Output the (x, y) coordinate of the center of the cell containing the given text.  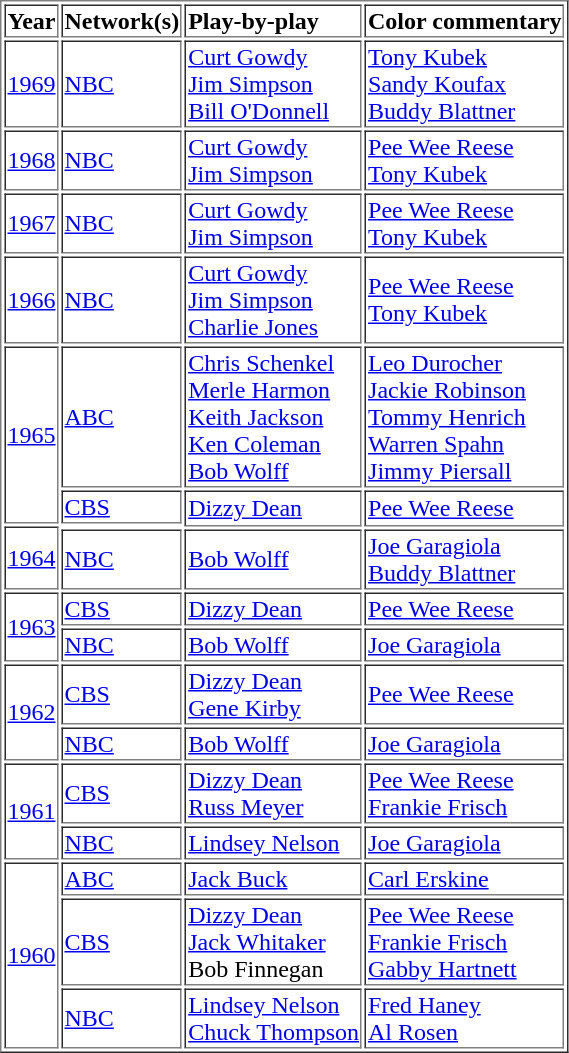
1967 (31, 224)
Pee Wee ReeseFrankie FrischGabby Hartnett (465, 942)
Curt GowdyJim Simpson Charlie Jones (274, 300)
Pee Wee ReeseFrankie Frisch (465, 794)
Color commentary (465, 20)
1964 (31, 558)
Carl Erskine (465, 878)
1962 (31, 712)
1966 (31, 300)
Curt GowdyJim SimpsonBill O'Donnell (274, 84)
Dizzy DeanJack WhitakerBob Finnegan (274, 942)
Tony KubekSandy KoufaxBuddy Blattner (465, 84)
1968 (31, 160)
Lindsey Nelson (274, 842)
Joe GaragiolaBuddy Blattner (465, 560)
1969 (31, 84)
Dizzy DeanGene Kirby (274, 694)
1965 (31, 434)
Network(s) (122, 20)
Jack Buck (274, 878)
1960 (31, 955)
Play-by-play (274, 20)
1961 (31, 812)
Year (31, 20)
Chris SchenkelMerle HarmonKeith JacksonKen ColemanBob Wolff (274, 416)
Dizzy DeanRuss Meyer (274, 794)
Lindsey NelsonChuck Thompson (274, 1018)
1963 (31, 626)
Fred HaneyAl Rosen (465, 1018)
Leo DurocherJackie RobinsonTommy HenrichWarren SpahnJimmy Piersall (465, 416)
